Determine the (X, Y) coordinate at the center of the cell enclosing the given text.  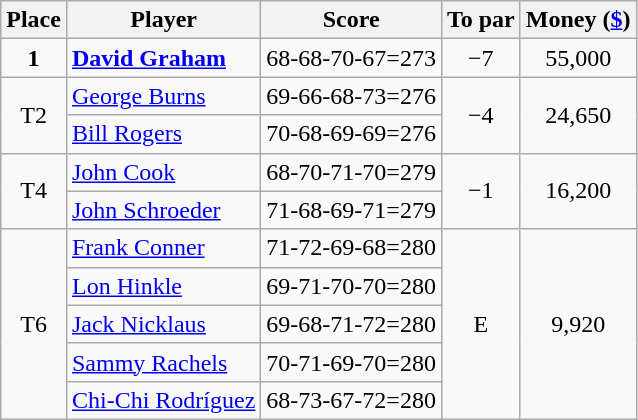
70-71-69-70=280 (352, 362)
1 (34, 58)
Money ($) (578, 20)
71-68-69-71=279 (352, 210)
Lon Hinkle (163, 286)
George Burns (163, 96)
Bill Rogers (163, 134)
John Schroeder (163, 210)
Sammy Rachels (163, 362)
To par (480, 20)
Chi-Chi Rodríguez (163, 400)
70-68-69-69=276 (352, 134)
John Cook (163, 172)
9,920 (578, 324)
68-73-67-72=280 (352, 400)
69-66-68-73=276 (352, 96)
55,000 (578, 58)
−1 (480, 191)
−7 (480, 58)
Jack Nicklaus (163, 324)
68-68-70-67=273 (352, 58)
David Graham (163, 58)
71-72-69-68=280 (352, 248)
Score (352, 20)
−4 (480, 115)
T6 (34, 324)
69-71-70-70=280 (352, 286)
E (480, 324)
T4 (34, 191)
Frank Conner (163, 248)
68-70-71-70=279 (352, 172)
16,200 (578, 191)
T2 (34, 115)
Place (34, 20)
24,650 (578, 115)
69-68-71-72=280 (352, 324)
Player (163, 20)
